For the text-containing cell, return its midpoint in [x, y] coordinate format. 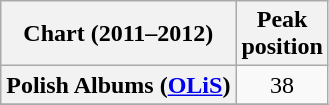
Chart (2011–2012) [118, 34]
Peakposition [282, 34]
38 [282, 85]
Polish Albums (OLiS) [118, 85]
